For the text-containing cell, return its midpoint in (X, Y) coordinate format. 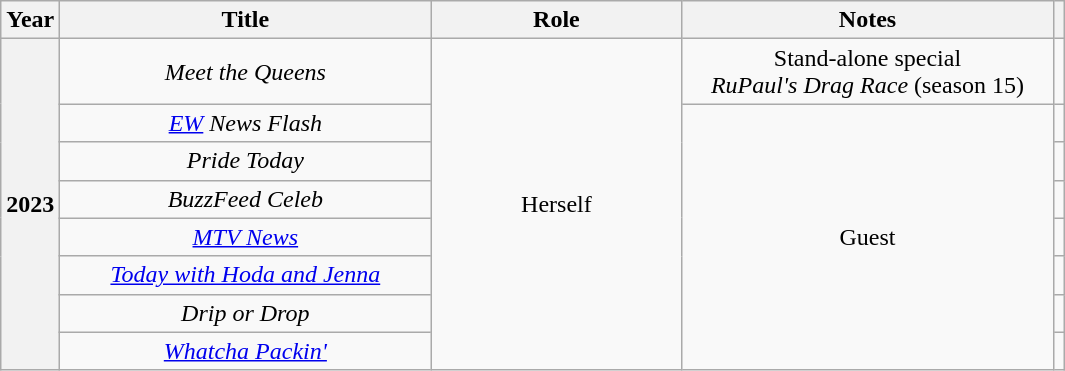
EW News Flash (246, 123)
MTV News (246, 237)
BuzzFeed Celeb (246, 199)
Year (30, 20)
Title (246, 20)
Today with Hoda and Jenna (246, 275)
Herself (556, 205)
Notes (868, 20)
Drip or Drop (246, 313)
Whatcha Packin' (246, 351)
Role (556, 20)
Pride Today (246, 161)
Guest (868, 237)
Stand-alone special RuPaul's Drag Race (season 15) (868, 72)
Meet the Queens (246, 72)
2023 (30, 205)
